Capture the cell that displays the provided text and extract its (x, y) central coordinate. 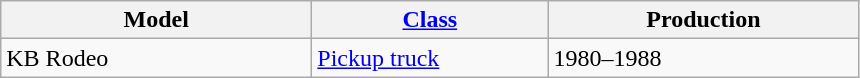
Production (704, 20)
1980–1988 (704, 58)
Pickup truck (430, 58)
KB Rodeo (156, 58)
Class (430, 20)
Model (156, 20)
